Find where the given text appears and provide that cell's center as [x, y] coordinate. 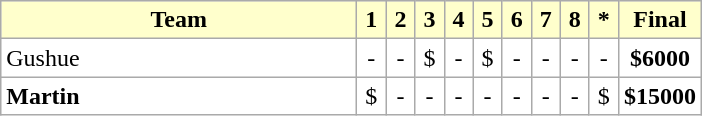
1 [372, 20]
6 [516, 20]
7 [546, 20]
* [604, 20]
Team [179, 20]
3 [430, 20]
$6000 [660, 58]
2 [400, 20]
Martin [179, 96]
5 [488, 20]
4 [458, 20]
Gushue [179, 58]
8 [574, 20]
$15000 [660, 96]
Final [660, 20]
